Search for the cell housing the specified text and yield its [X, Y] center coordinate. 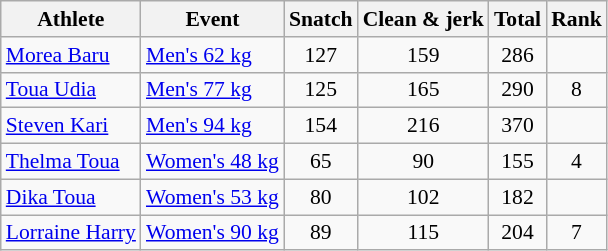
Men's 77 kg [212, 90]
8 [576, 90]
Snatch [321, 19]
370 [518, 126]
165 [424, 90]
Men's 62 kg [212, 55]
65 [321, 162]
7 [576, 233]
80 [321, 197]
159 [424, 55]
102 [424, 197]
Rank [576, 19]
125 [321, 90]
115 [424, 233]
Total [518, 19]
154 [321, 126]
286 [518, 55]
182 [518, 197]
290 [518, 90]
Women's 48 kg [212, 162]
Women's 90 kg [212, 233]
204 [518, 233]
Thelma Toua [71, 162]
89 [321, 233]
127 [321, 55]
Women's 53 kg [212, 197]
Morea Baru [71, 55]
155 [518, 162]
Dika Toua [71, 197]
4 [576, 162]
90 [424, 162]
Lorraine Harry [71, 233]
Men's 94 kg [212, 126]
Clean & jerk [424, 19]
Steven Kari [71, 126]
Toua Udia [71, 90]
Event [212, 19]
216 [424, 126]
Athlete [71, 19]
